Return the [X, Y] coordinate for the center point of the cell that contains the specified text.  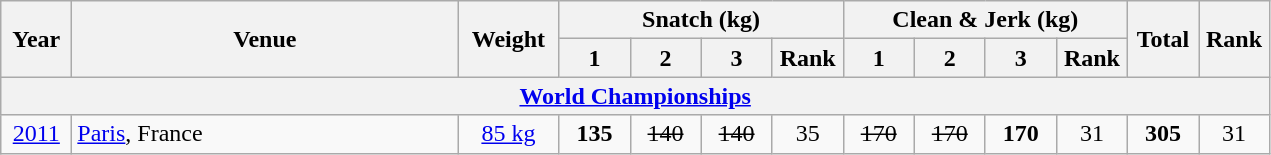
85 kg [508, 134]
Paris, France [265, 134]
Clean & Jerk (kg) [985, 20]
Weight [508, 39]
World Championships [636, 96]
Year [36, 39]
305 [1162, 134]
Snatch (kg) [701, 20]
Venue [265, 39]
35 [808, 134]
135 [594, 134]
Total [1162, 39]
2011 [36, 134]
